Scan for the cell matching the given text and deliver its (x, y) coordinate at center. 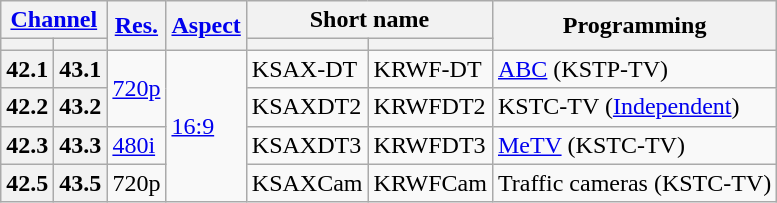
Res. (136, 26)
Aspect (206, 26)
KSAXDT2 (307, 107)
42.1 (28, 69)
KSAXCam (307, 183)
KRWFCam (430, 183)
Programming (634, 26)
Short name (369, 20)
43.5 (80, 183)
43.2 (80, 107)
42.2 (28, 107)
ABC (KSTP-TV) (634, 69)
KSTC-TV (Independent) (634, 107)
KSAX-DT (307, 69)
KRWF-DT (430, 69)
Channel (54, 20)
43.1 (80, 69)
42.5 (28, 183)
43.3 (80, 145)
42.3 (28, 145)
KRWFDT2 (430, 107)
16:9 (206, 126)
KRWFDT3 (430, 145)
480i (136, 145)
KSAXDT3 (307, 145)
Traffic cameras (KSTC-TV) (634, 183)
MeTV (KSTC-TV) (634, 145)
